Capture the cell that displays the provided text and extract its [X, Y] central coordinate. 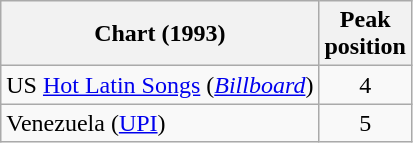
US Hot Latin Songs (Billboard) [160, 85]
4 [365, 85]
Peakposition [365, 34]
5 [365, 123]
Venezuela (UPI) [160, 123]
Chart (1993) [160, 34]
